Return (x, y) of the center of cell containing provided text 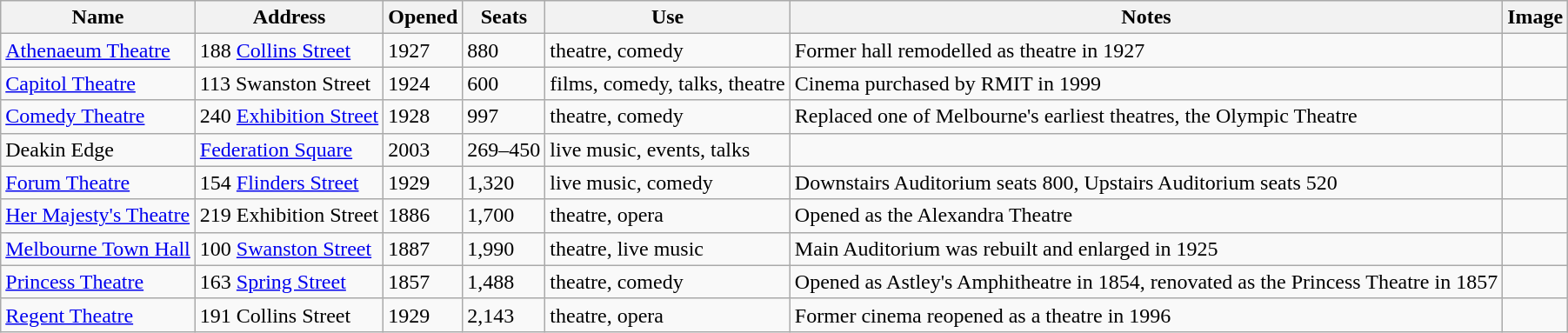
1,990 (504, 249)
1,320 (504, 183)
1927 (423, 50)
1928 (423, 117)
Capitol Theatre (98, 83)
Downstairs Auditorium seats 800, Upstairs Auditorium seats 520 (1146, 183)
Forum Theatre (98, 183)
219 Exhibition Street (289, 216)
Opened as Astley's Amphitheatre in 1854, renovated as the Princess Theatre in 1857 (1146, 282)
Deakin Edge (98, 150)
1887 (423, 249)
997 (504, 117)
1857 (423, 282)
Opened (423, 17)
269–450 (504, 150)
240 Exhibition Street (289, 117)
1,488 (504, 282)
880 (504, 50)
Princess Theatre (98, 282)
Main Auditorium was rebuilt and enlarged in 1925 (1146, 249)
Image (1536, 17)
1,700 (504, 216)
Former hall remodelled as theatre in 1927 (1146, 50)
Regent Theatre (98, 315)
2003 (423, 150)
191 Collins Street (289, 315)
2,143 (504, 315)
Cinema purchased by RMIT in 1999 (1146, 83)
154 Flinders Street (289, 183)
Name (98, 17)
Melbourne Town Hall (98, 249)
Replaced one of Melbourne's earliest theatres, the Olympic Theatre (1146, 117)
Use (668, 17)
1886 (423, 216)
Federation Square (289, 150)
Opened as the Alexandra Theatre (1146, 216)
Comedy Theatre (98, 117)
Her Majesty's Theatre (98, 216)
1924 (423, 83)
live music, events, talks (668, 150)
Seats (504, 17)
Athenaeum Theatre (98, 50)
163 Spring Street (289, 282)
100 Swanston Street (289, 249)
188 Collins Street (289, 50)
Address (289, 17)
theatre, live music (668, 249)
live music, comedy (668, 183)
Notes (1146, 17)
Former cinema reopened as a theatre in 1996 (1146, 315)
113 Swanston Street (289, 83)
600 (504, 83)
films, comedy, talks, theatre (668, 83)
